Output the (x, y) coordinate of the center of the cell containing the given text.  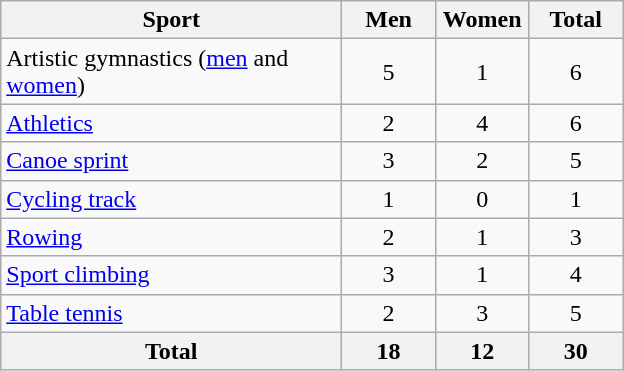
Cycling track (172, 199)
Men (389, 20)
Artistic gymnastics (men and women) (172, 72)
Canoe sprint (172, 161)
18 (389, 351)
30 (576, 351)
Sport (172, 20)
Athletics (172, 123)
Table tennis (172, 313)
Rowing (172, 237)
0 (482, 199)
12 (482, 351)
Sport climbing (172, 275)
Women (482, 20)
